Determine the (X, Y) coordinate at the center of the cell enclosing the given text.  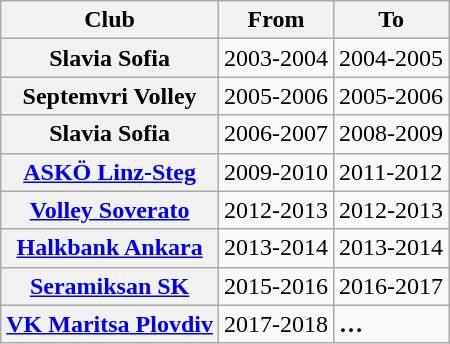
Seramiksan SK (110, 286)
… (392, 324)
2003-2004 (276, 58)
Volley Soverato (110, 210)
From (276, 20)
Halkbank Ankara (110, 248)
2016-2017 (392, 286)
2011-2012 (392, 172)
2006-2007 (276, 134)
2009-2010 (276, 172)
2004-2005 (392, 58)
Club (110, 20)
2015-2016 (276, 286)
2008-2009 (392, 134)
Septemvri Volley (110, 96)
To (392, 20)
VK Maritsa Plovdiv (110, 324)
ASKÖ Linz-Steg (110, 172)
2017-2018 (276, 324)
